Search for the cell housing the specified text and yield its (X, Y) center coordinate. 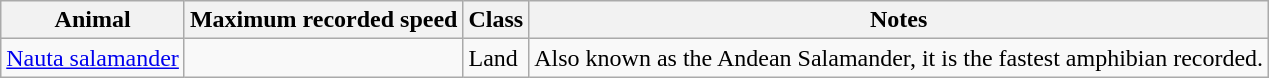
Also known as the Andean Salamander, it is the fastest amphibian recorded. (899, 58)
Class (496, 20)
Maximum recorded speed (324, 20)
Notes (899, 20)
Nauta salamander (93, 58)
Land (496, 58)
Animal (93, 20)
